Return (X, Y) of the center of cell containing provided text 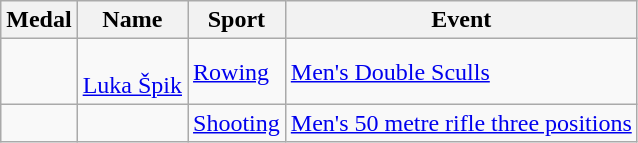
Medal (39, 20)
Rowing (237, 72)
Sport (237, 20)
Luka Špik (132, 72)
Men's Double Sculls (461, 72)
Men's 50 metre rifle three positions (461, 123)
Shooting (237, 123)
Name (132, 20)
Event (461, 20)
